Find where the given text appears and provide that cell's center as [x, y] coordinate. 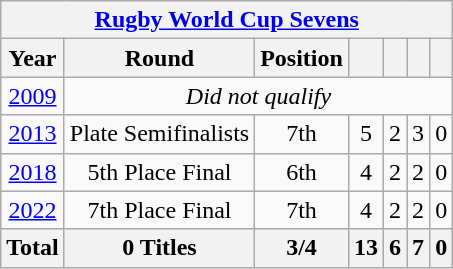
7 [418, 248]
0 Titles [159, 248]
2018 [33, 172]
Year [33, 58]
Rugby World Cup Sevens [227, 20]
2009 [33, 96]
13 [366, 248]
Did not qualify [258, 96]
Plate Semifinalists [159, 134]
2022 [33, 210]
Position [302, 58]
2013 [33, 134]
6 [394, 248]
5 [366, 134]
5th Place Final [159, 172]
Total [33, 248]
7th Place Final [159, 210]
3/4 [302, 248]
Round [159, 58]
3 [418, 134]
6th [302, 172]
